For the text-containing cell, return its midpoint in [x, y] coordinate format. 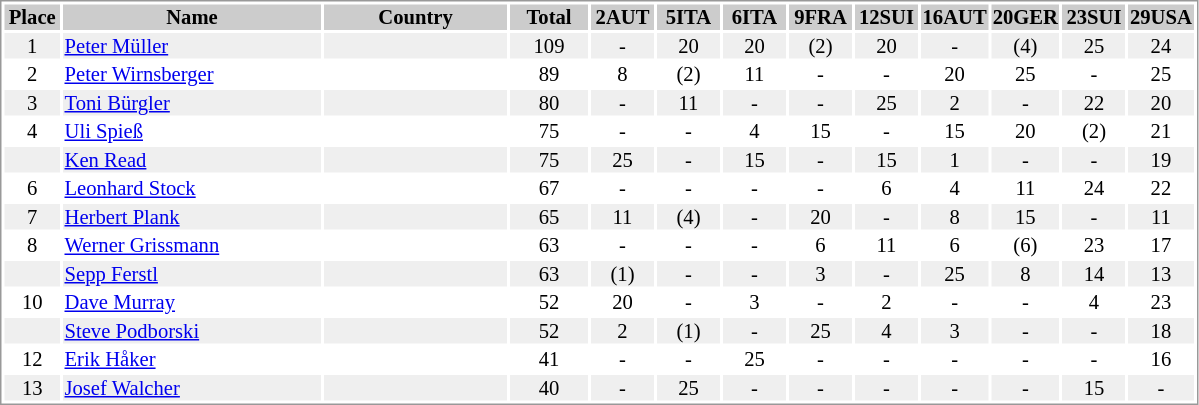
12 [32, 359]
19 [1160, 160]
Werner Grissmann [192, 245]
12SUI [886, 17]
80 [549, 103]
29USA [1160, 17]
Toni Bürgler [192, 103]
Leonhard Stock [192, 189]
Herbert Plank [192, 217]
Sepp Ferstl [192, 274]
17 [1160, 245]
5ITA [688, 17]
14 [1094, 274]
Country [416, 17]
Place [32, 17]
23SUI [1094, 17]
Uli Spieß [192, 131]
20GER [1025, 17]
Total [549, 17]
Ken Read [192, 160]
Dave Murray [192, 303]
Josef Walcher [192, 388]
89 [549, 75]
Erik Håker [192, 359]
2AUT [622, 17]
41 [549, 359]
Steve Podborski [192, 331]
67 [549, 189]
16AUT [954, 17]
21 [1160, 131]
40 [549, 388]
109 [549, 46]
9FRA [820, 17]
Peter Wirnsberger [192, 75]
7 [32, 217]
18 [1160, 331]
(6) [1025, 245]
Peter Müller [192, 46]
6ITA [754, 17]
65 [549, 217]
10 [32, 303]
Name [192, 17]
16 [1160, 359]
